Provide the [X, Y] coordinate of the cell's center where the given text is located.  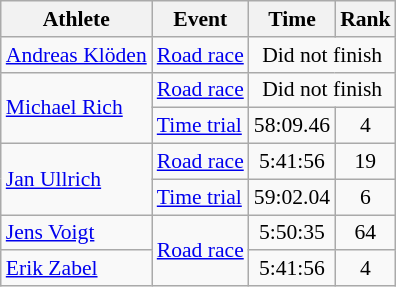
Rank [366, 19]
Jens Voigt [76, 233]
Time [292, 19]
19 [366, 162]
Jan Ullrich [76, 180]
64 [366, 233]
Michael Rich [76, 108]
Andreas Klöden [76, 55]
58:09.46 [292, 126]
Event [200, 19]
6 [366, 197]
59:02.04 [292, 197]
5:50:35 [292, 233]
Erik Zabel [76, 269]
Athlete [76, 19]
